For the text-containing cell, return its midpoint in (X, Y) coordinate format. 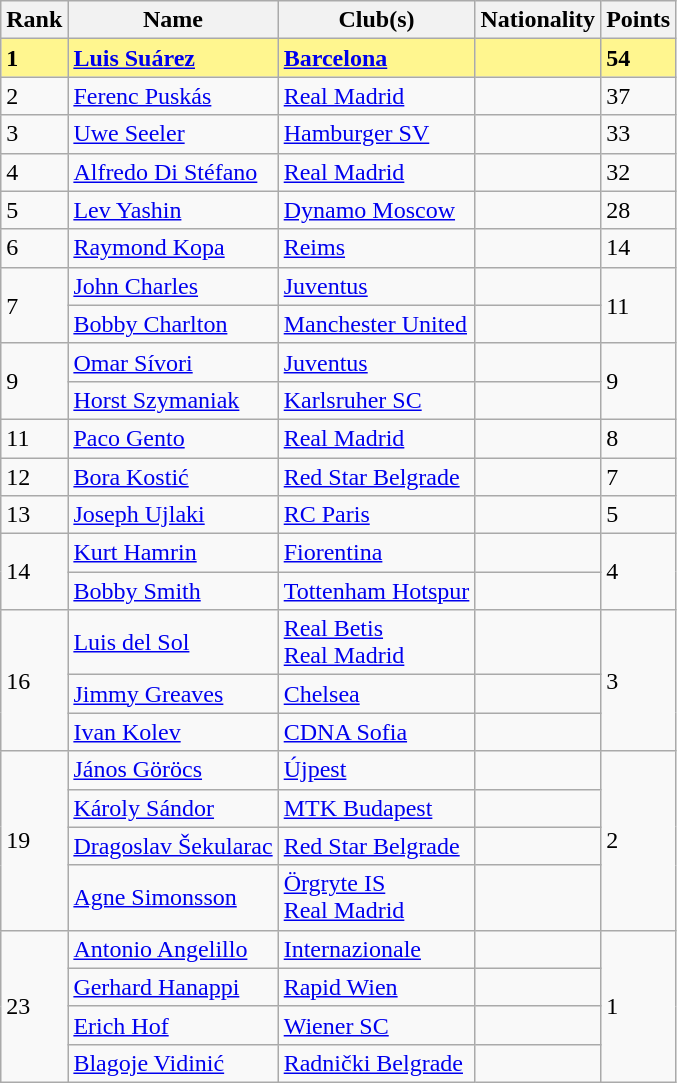
Uwe Seeler (173, 134)
MTK Budapest (376, 808)
Paco Gento (173, 438)
6 (34, 248)
Barcelona (376, 58)
Kurt Hamrin (173, 553)
Nationality (538, 20)
Bobby Charlton (173, 324)
Lev Yashin (173, 210)
Real Betis Real Madrid (376, 642)
Fiorentina (376, 553)
Ivan Kolev (173, 732)
Ferenc Puskás (173, 96)
Joseph Ujlaki (173, 515)
Raymond Kopa (173, 248)
Omar Sívori (173, 362)
Chelsea (376, 694)
Tottenham Hotspur (376, 591)
János Göröcs (173, 770)
Luis del Sol (173, 642)
Alfredo Di Stéfano (173, 172)
Újpest (376, 770)
Örgryte IS Real Madrid (376, 898)
Rapid Wien (376, 987)
16 (34, 680)
Antonio Angelillo (173, 949)
Dragoslav Šekularac (173, 846)
37 (638, 96)
Radnički Belgrade (376, 1063)
Bobby Smith (173, 591)
Hamburger SV (376, 134)
12 (34, 477)
28 (638, 210)
Club(s) (376, 20)
Manchester United (376, 324)
Wiener SC (376, 1025)
Reims (376, 248)
Karlsruher SC (376, 400)
CDNA Sofia (376, 732)
Rank (34, 20)
Gerhard Hanappi (173, 987)
Jimmy Greaves (173, 694)
13 (34, 515)
8 (638, 438)
33 (638, 134)
Points (638, 20)
19 (34, 840)
Erich Hof (173, 1025)
Internazionale (376, 949)
Luis Suárez (173, 58)
Károly Sándor (173, 808)
23 (34, 1006)
RC Paris (376, 515)
Horst Szymaniak (173, 400)
Agne Simonsson (173, 898)
54 (638, 58)
Name (173, 20)
Bora Kostić (173, 477)
Dynamo Moscow (376, 210)
John Charles (173, 286)
Blagoje Vidinić (173, 1063)
32 (638, 172)
